Determine the (X, Y) coordinate at the center of the cell enclosing the given text.  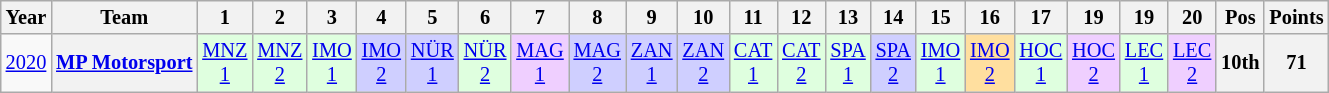
5 (432, 17)
13 (848, 17)
NÜR1 (432, 63)
MAG1 (540, 63)
10th (1240, 63)
Pos (1240, 17)
NÜR2 (486, 63)
14 (894, 17)
CAT1 (753, 63)
7 (540, 17)
4 (382, 17)
11 (753, 17)
3 (332, 17)
MP Motorsport (124, 63)
10 (703, 17)
MAG2 (598, 63)
LEC2 (1192, 63)
20 (1192, 17)
ZAN2 (703, 63)
1 (224, 17)
8 (598, 17)
SPA2 (894, 63)
16 (990, 17)
12 (801, 17)
LEC1 (1144, 63)
71 (1296, 63)
CAT2 (801, 63)
6 (486, 17)
9 (652, 17)
MNZ2 (280, 63)
17 (1040, 17)
HOC1 (1040, 63)
2020 (26, 63)
Team (124, 17)
SPA1 (848, 63)
Year (26, 17)
15 (940, 17)
HOC2 (1094, 63)
2 (280, 17)
MNZ1 (224, 63)
ZAN1 (652, 63)
Points (1296, 17)
